Capture the cell that displays the provided text and extract its [X, Y] central coordinate. 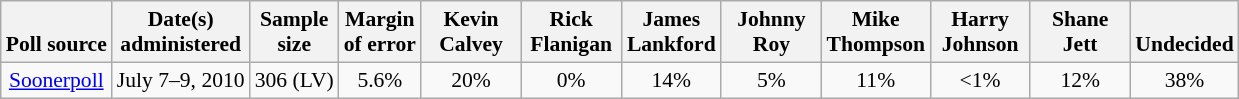
14% [671, 80]
Poll source [56, 32]
HarryJohnson [980, 32]
Samplesize [294, 32]
38% [1184, 80]
RickFlanigan [571, 32]
Soonerpoll [56, 80]
JohnnyRoy [771, 32]
12% [1080, 80]
0% [571, 80]
<1% [980, 80]
306 (LV) [294, 80]
ShaneJett [1080, 32]
20% [471, 80]
5% [771, 80]
Undecided [1184, 32]
JamesLankford [671, 32]
Marginof error [380, 32]
11% [876, 80]
5.6% [380, 80]
MikeThompson [876, 32]
Date(s)administered [181, 32]
KevinCalvey [471, 32]
July 7–9, 2010 [181, 80]
